From the cell containing the given text, extract its center point as [X, Y] coordinate. 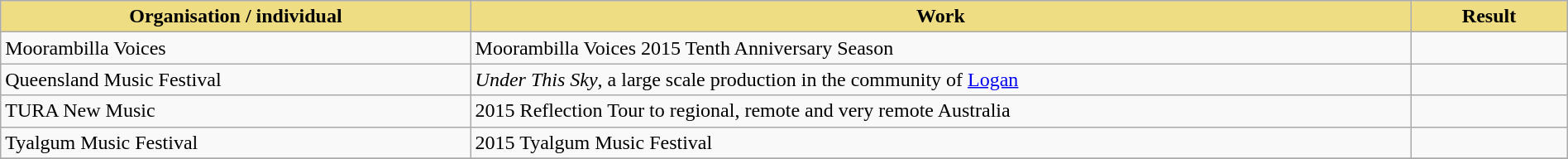
Moorambilla Voices [236, 48]
2015 Tyalgum Music Festival [941, 142]
Under This Sky, a large scale production in the community of Logan [941, 79]
Organisation / individual [236, 17]
Result [1489, 17]
Work [941, 17]
Moorambilla Voices 2015 Tenth Anniversary Season [941, 48]
Queensland Music Festival [236, 79]
2015 Reflection Tour to regional, remote and very remote Australia [941, 111]
Tyalgum Music Festival [236, 142]
TURA New Music [236, 111]
